Pinpoint the cell where the given text exists, returning its (x, y) midpoint coordinate. 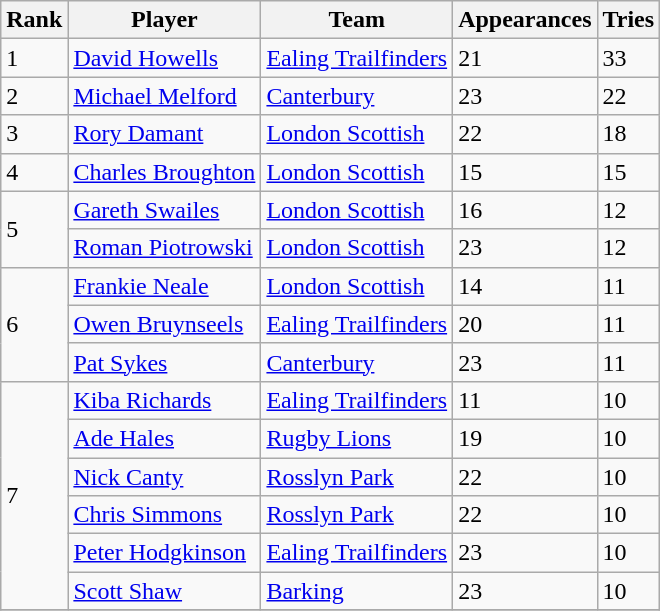
Roman Piotrowski (164, 248)
David Howells (164, 58)
3 (34, 134)
5 (34, 229)
Scott Shaw (164, 591)
Rugby Lions (357, 438)
Peter Hodgkinson (164, 553)
14 (525, 286)
Rank (34, 20)
Owen Bruynseels (164, 324)
Player (164, 20)
Gareth Swailes (164, 210)
Barking (357, 591)
Michael Melford (164, 96)
Frankie Neale (164, 286)
Charles Broughton (164, 172)
21 (525, 58)
Appearances (525, 20)
6 (34, 324)
4 (34, 172)
20 (525, 324)
7 (34, 495)
Pat Sykes (164, 362)
16 (525, 210)
Chris Simmons (164, 515)
Nick Canty (164, 477)
Rory Damant (164, 134)
18 (628, 134)
Team (357, 20)
2 (34, 96)
19 (525, 438)
1 (34, 58)
33 (628, 58)
Tries (628, 20)
Kiba Richards (164, 400)
Ade Hales (164, 438)
